Scan for the cell matching the given text and deliver its [X, Y] coordinate at center. 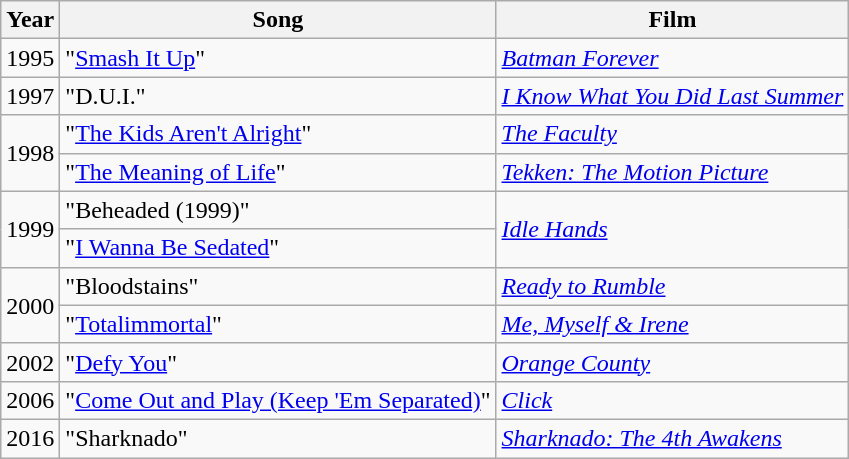
Me, Myself & Irene [672, 324]
Sharknado: The 4th Awakens [672, 438]
Idle Hands [672, 229]
1997 [30, 96]
"Totalimmortal" [278, 324]
"Beheaded (1999)" [278, 210]
1995 [30, 58]
1998 [30, 153]
Orange County [672, 362]
Year [30, 20]
Ready to Rumble [672, 286]
2016 [30, 438]
"Defy You" [278, 362]
I Know What You Did Last Summer [672, 96]
"Bloodstains" [278, 286]
The Faculty [672, 134]
Film [672, 20]
"The Kids Aren't Alright" [278, 134]
"D.U.I." [278, 96]
2006 [30, 400]
2002 [30, 362]
Click [672, 400]
Batman Forever [672, 58]
Tekken: The Motion Picture [672, 172]
2000 [30, 305]
"Sharknado" [278, 438]
Song [278, 20]
"I Wanna Be Sedated" [278, 248]
"Come Out and Play (Keep 'Em Separated)" [278, 400]
"The Meaning of Life" [278, 172]
"Smash It Up" [278, 58]
1999 [30, 229]
